For the text-containing cell, return its midpoint in [x, y] coordinate format. 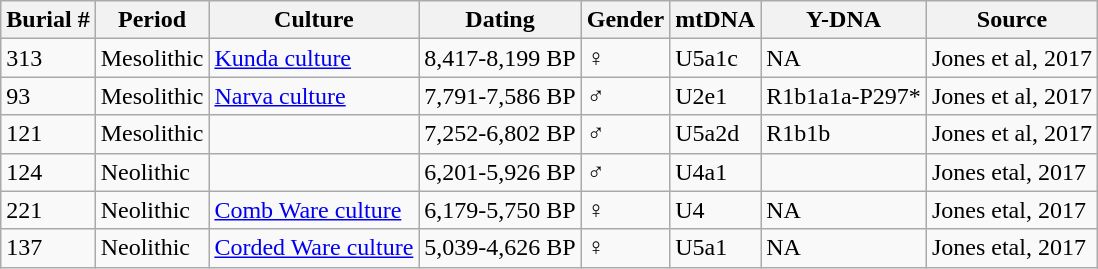
137 [48, 248]
Y-DNA [844, 20]
Burial # [48, 20]
Dating [500, 20]
U5a1 [716, 248]
7,791-7,586 BP [500, 96]
mtDNA [716, 20]
U5a1c [716, 58]
8,417-8,199 BP [500, 58]
93 [48, 96]
U5a2d [716, 134]
Kunda culture [314, 58]
U2e1 [716, 96]
Culture [314, 20]
6,201-5,926 BP [500, 172]
221 [48, 210]
124 [48, 172]
R1b1b [844, 134]
Source [1012, 20]
Gender [625, 20]
5,039-4,626 BP [500, 248]
U4 [716, 210]
Corded Ware culture [314, 248]
R1b1a1a-P297* [844, 96]
Period [152, 20]
Narva culture [314, 96]
U4a1 [716, 172]
121 [48, 134]
Comb Ware culture [314, 210]
7,252-6,802 BP [500, 134]
313 [48, 58]
6,179-5,750 BP [500, 210]
